Provide the (X, Y) coordinate of the cell's center where the given text is located.  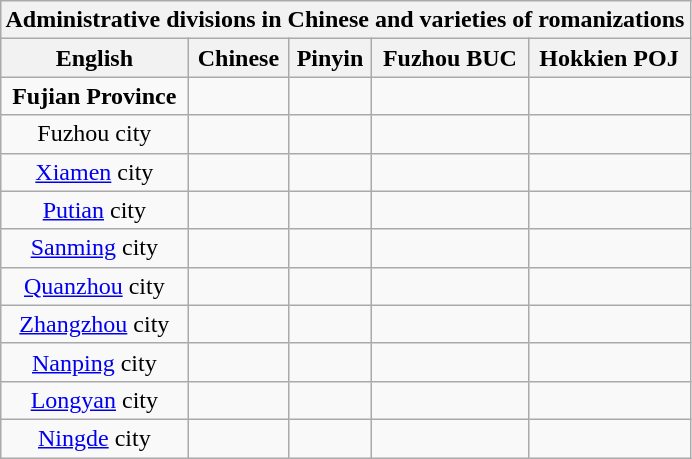
Fuzhou BUC (450, 58)
Pinyin (330, 58)
Sanming city (94, 248)
Ningde city (94, 438)
Chinese (238, 58)
English (94, 58)
Nanping city (94, 362)
Quanzhou city (94, 286)
Zhangzhou city (94, 324)
Xiamen city (94, 172)
Longyan city (94, 400)
Fujian Province (94, 96)
Administrative divisions in Chinese and varieties of romanizations (345, 20)
Putian city (94, 210)
Fuzhou city (94, 134)
Hokkien POJ (609, 58)
